Provide the [X, Y] coordinate of the cell's center where the given text is located.  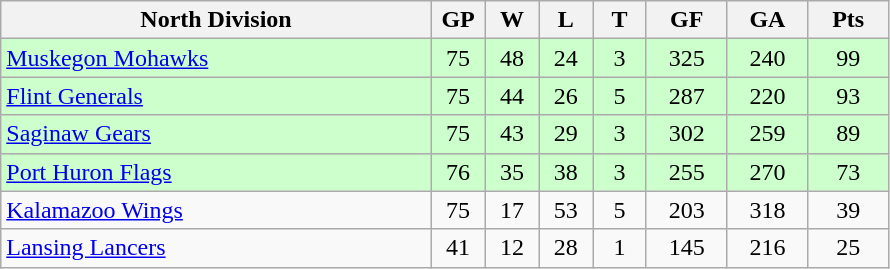
39 [848, 210]
17 [512, 210]
203 [686, 210]
25 [848, 248]
GA [768, 20]
240 [768, 58]
216 [768, 248]
Lansing Lancers [216, 248]
28 [566, 248]
287 [686, 96]
Muskegon Mohawks [216, 58]
T [620, 20]
GP [458, 20]
GF [686, 20]
53 [566, 210]
North Division [216, 20]
76 [458, 172]
L [566, 20]
Flint Generals [216, 96]
43 [512, 134]
145 [686, 248]
302 [686, 134]
73 [848, 172]
38 [566, 172]
220 [768, 96]
Pts [848, 20]
44 [512, 96]
318 [768, 210]
255 [686, 172]
W [512, 20]
89 [848, 134]
325 [686, 58]
48 [512, 58]
41 [458, 248]
93 [848, 96]
26 [566, 96]
Port Huron Flags [216, 172]
29 [566, 134]
35 [512, 172]
Kalamazoo Wings [216, 210]
1 [620, 248]
Saginaw Gears [216, 134]
270 [768, 172]
12 [512, 248]
24 [566, 58]
99 [848, 58]
259 [768, 134]
